From the cell containing the given text, extract its center point as (X, Y) coordinate. 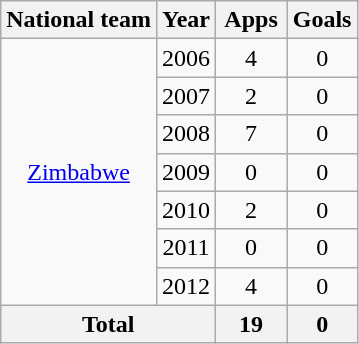
2011 (186, 248)
Total (108, 324)
Zimbabwe (79, 172)
2006 (186, 58)
Year (186, 20)
19 (252, 324)
2008 (186, 134)
Goals (322, 20)
Apps (252, 20)
2010 (186, 210)
2012 (186, 286)
7 (252, 134)
2007 (186, 96)
2009 (186, 172)
National team (79, 20)
